Return the [x, y] coordinate for the center point of the cell that contains the specified text.  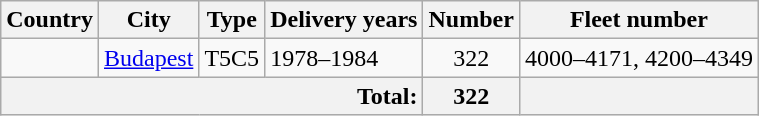
Total: [212, 96]
Number [471, 20]
4000–4171, 4200–4349 [638, 58]
Delivery years [344, 20]
City [148, 20]
Fleet number [638, 20]
Country [50, 20]
T5C5 [232, 58]
Type [232, 20]
Budapest [148, 58]
1978–1984 [344, 58]
